Extract the (X, Y) coordinate from the center of the cell holding the provided text.  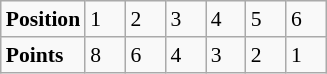
8 (105, 55)
Position (43, 19)
5 (266, 19)
Points (43, 55)
